Output the (X, Y) coordinate of the center of the cell containing the given text.  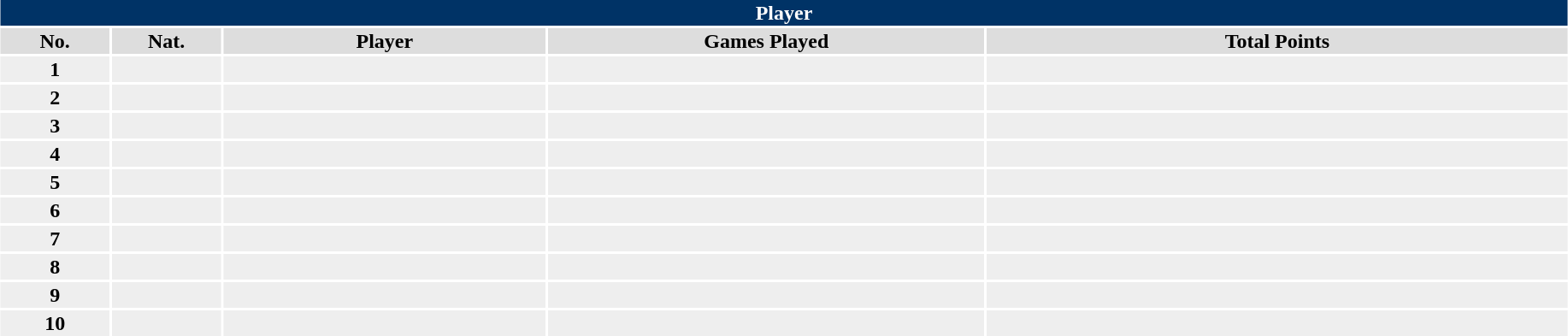
2 (55, 97)
Nat. (166, 41)
3 (55, 126)
6 (55, 210)
1 (55, 69)
10 (55, 323)
4 (55, 154)
9 (55, 295)
7 (55, 239)
Games Played (766, 41)
5 (55, 182)
Total Points (1277, 41)
No. (55, 41)
8 (55, 267)
